Provide the [X, Y] coordinate of the cell's center where the given text is located.  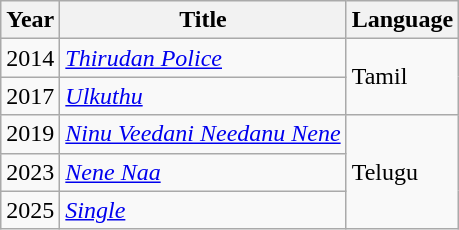
Telugu [402, 172]
Single [203, 210]
Year [30, 20]
2014 [30, 58]
2025 [30, 210]
Language [402, 20]
Nene Naa [203, 172]
Tamil [402, 77]
Ninu Veedani Needanu Nene [203, 134]
Ulkuthu [203, 96]
2019 [30, 134]
2023 [30, 172]
Title [203, 20]
2017 [30, 96]
Thirudan Police [203, 58]
